From the cell containing the given text, extract its center point as (X, Y) coordinate. 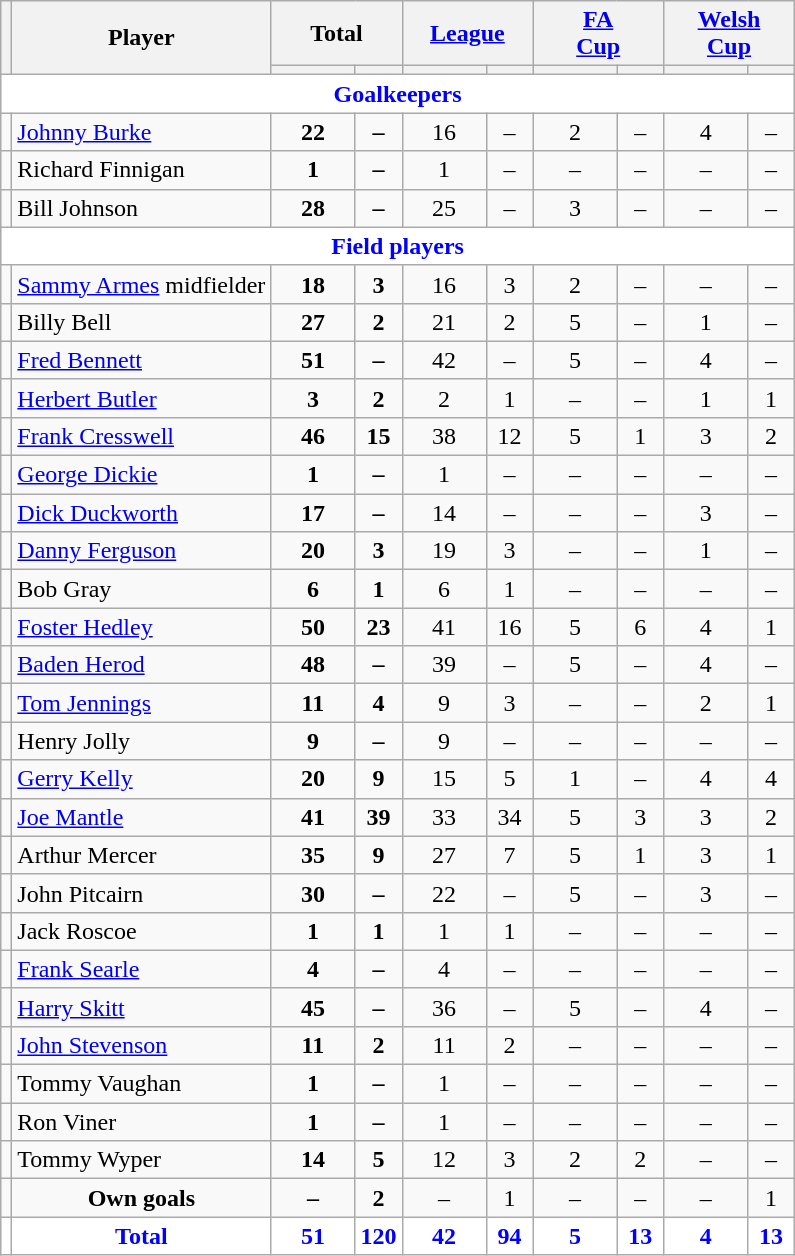
34 (510, 817)
Foster Hedley (142, 627)
50 (313, 627)
FACup (598, 34)
Ron Viner (142, 1122)
30 (313, 893)
23 (378, 627)
Tommy Wyper (142, 1160)
94 (510, 1236)
Fred Bennett (142, 360)
Herbert Butler (142, 398)
League (468, 34)
Goalkeepers (398, 94)
Gerry Kelly (142, 779)
Henry Jolly (142, 741)
Frank Cresswell (142, 437)
Field players (398, 246)
46 (313, 437)
Billy Bell (142, 322)
WelshCup (730, 34)
Richard Finnigan (142, 170)
17 (313, 513)
38 (444, 437)
Tom Jennings (142, 703)
36 (444, 1007)
Johnny Burke (142, 132)
7 (510, 855)
Own goals (142, 1198)
Danny Ferguson (142, 551)
35 (313, 855)
18 (313, 284)
120 (378, 1236)
21 (444, 322)
Jack Roscoe (142, 931)
Sammy Armes midfielder (142, 284)
Baden Herod (142, 665)
Tommy Vaughan (142, 1084)
33 (444, 817)
25 (444, 208)
28 (313, 208)
Bob Gray (142, 589)
Frank Searle (142, 969)
Joe Mantle (142, 817)
John Pitcairn (142, 893)
45 (313, 1007)
19 (444, 551)
48 (313, 665)
John Stevenson (142, 1046)
Bill Johnson (142, 208)
Harry Skitt (142, 1007)
Player (142, 38)
Arthur Mercer (142, 855)
George Dickie (142, 475)
Dick Duckworth (142, 513)
